Locate the cell with the specified text and output its (X, Y) center coordinate. 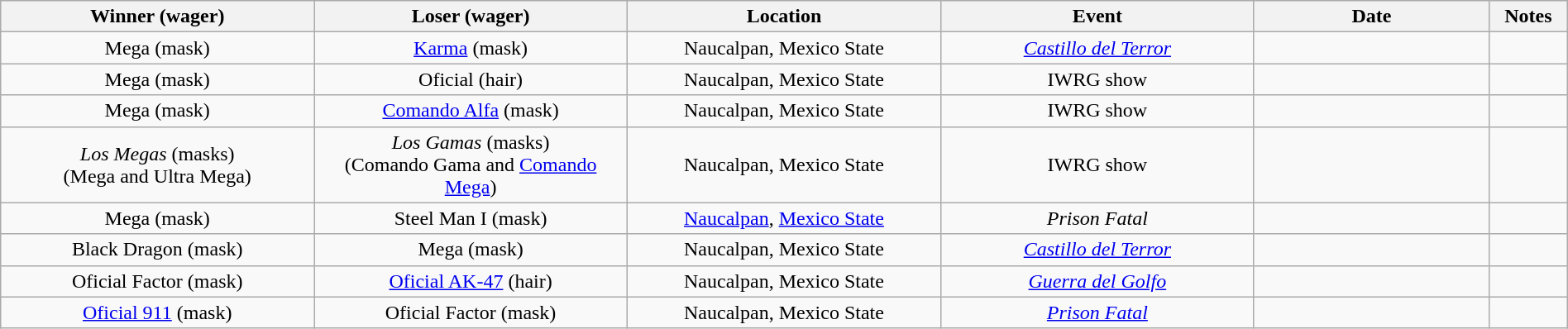
Loser (wager) (471, 17)
Notes (1528, 17)
Oficial AK-47 (hair) (471, 281)
Los Megas (masks)(Mega and Ultra Mega) (157, 164)
Oficial 911 (mask) (157, 312)
Black Dragon (mask) (157, 250)
Oficial (hair) (471, 79)
Date (1371, 17)
Location (784, 17)
Comando Alfa (mask) (471, 111)
Steel Man I (mask) (471, 218)
Guerra del Golfo (1097, 281)
Los Gamas (masks)(Comando Gama and Comando Mega) (471, 164)
Event (1097, 17)
Karma (mask) (471, 48)
Winner (wager) (157, 17)
